Determine the (x, y) coordinate at the center of the cell enclosing the given text.  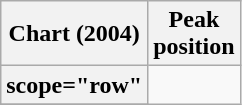
Chart (2004) (74, 34)
scope="row" (74, 85)
Peakposition (194, 34)
